Determine the [x, y] coordinate at the center of the cell enclosing the given text.  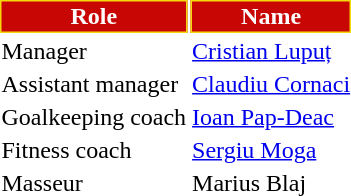
Role [94, 16]
Goalkeeping coach [94, 117]
Fitness coach [94, 150]
Manager [94, 51]
Assistant manager [94, 84]
